Determine the [x, y] coordinate at the center of the cell enclosing the given text.  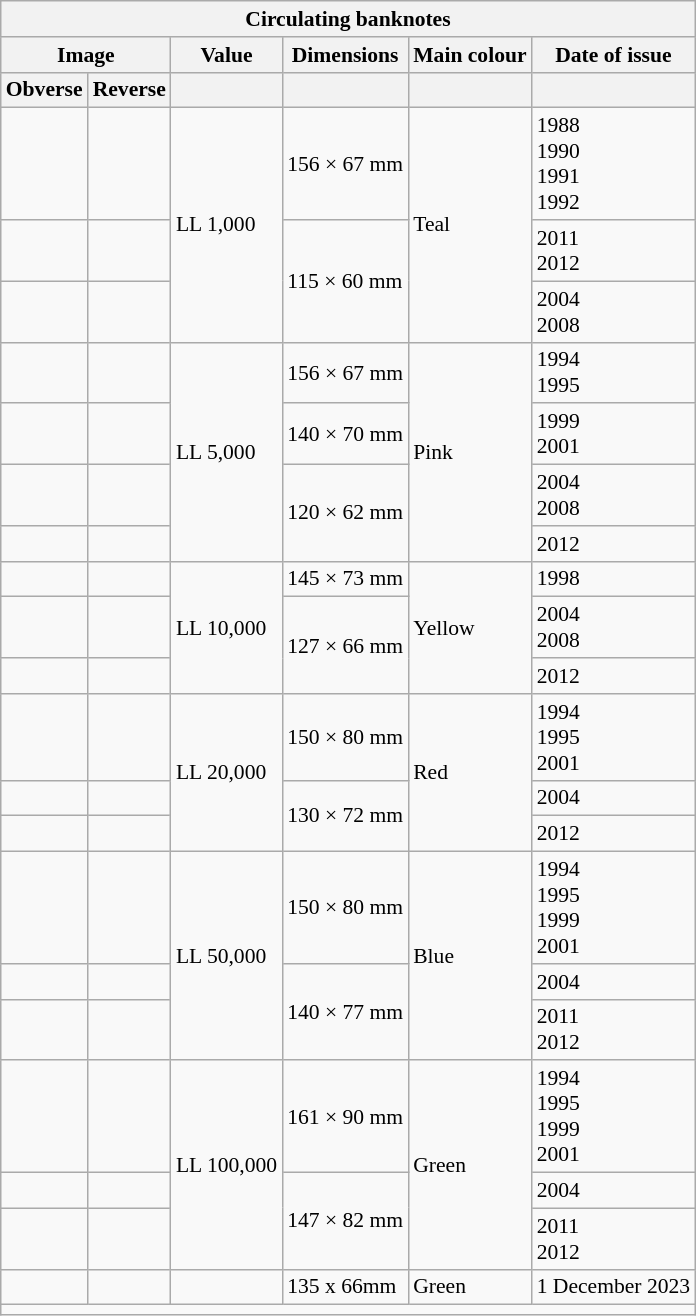
Blue [470, 956]
LL 20,000 [226, 773]
Reverse [130, 90]
19941995 [614, 372]
115 × 60 mm [345, 281]
1998 [614, 579]
LL 5,000 [226, 452]
LL 100,000 [226, 1166]
Obverse [44, 90]
Main colour [470, 55]
1988199019911992 [614, 164]
Dimensions [345, 55]
19992001 [614, 434]
161 × 90 mm [345, 1117]
135 x 66mm [345, 1287]
LL 10,000 [226, 627]
140 × 70 mm [345, 434]
LL 50,000 [226, 956]
Pink [470, 452]
Circulating banknotes [348, 19]
Teal [470, 225]
1 December 2023 [614, 1287]
140 × 77 mm [345, 1012]
Date of issue [614, 55]
Yellow [470, 627]
127 × 66 mm [345, 646]
145 × 73 mm [345, 579]
199419952001 [614, 738]
120 × 62 mm [345, 514]
Image [86, 55]
LL 1,000 [226, 225]
130 × 72 mm [345, 816]
Value [226, 55]
147 × 82 mm [345, 1222]
Red [470, 773]
